Detect which cell encompasses the target text, then output its (x, y) center coordinate. 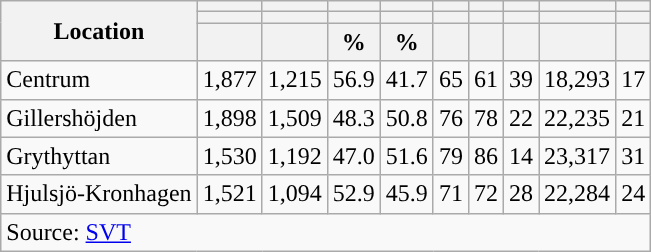
Gillershöjden (99, 118)
Grythyttan (99, 156)
79 (450, 156)
22 (520, 118)
45.9 (406, 194)
52.9 (354, 194)
14 (520, 156)
86 (486, 156)
47.0 (354, 156)
23,317 (578, 156)
22,235 (578, 118)
51.6 (406, 156)
22,284 (578, 194)
1,215 (294, 80)
71 (450, 194)
1,530 (230, 156)
61 (486, 80)
1,521 (230, 194)
Hjulsjö-Kronhagen (99, 194)
24 (634, 194)
1,877 (230, 80)
50.8 (406, 118)
78 (486, 118)
48.3 (354, 118)
18,293 (578, 80)
21 (634, 118)
76 (450, 118)
72 (486, 194)
1,192 (294, 156)
65 (450, 80)
1,094 (294, 194)
Location (99, 31)
31 (634, 156)
Centrum (99, 80)
39 (520, 80)
1,898 (230, 118)
17 (634, 80)
1,509 (294, 118)
56.9 (354, 80)
41.7 (406, 80)
Source: SVT (326, 232)
28 (520, 194)
